Find where the given text appears and provide that cell's center as (x, y) coordinate. 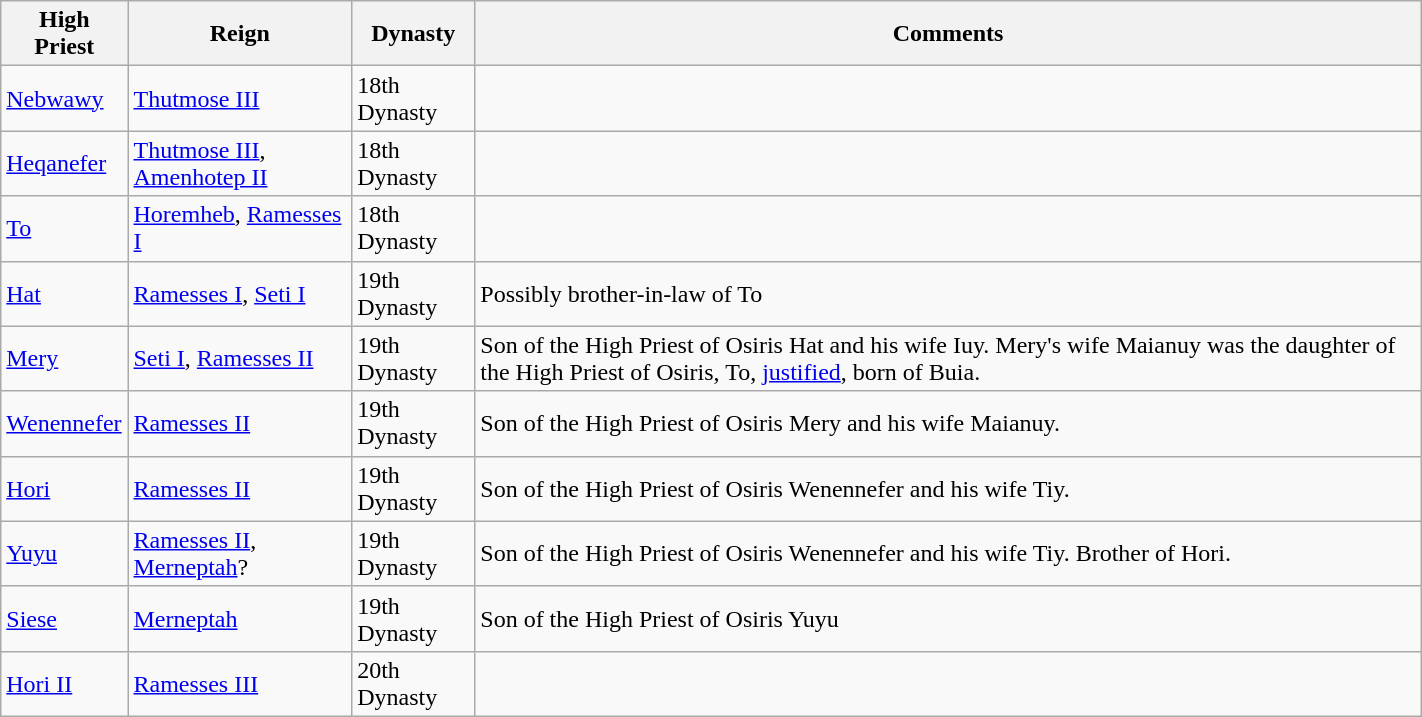
Horemheb, Ramesses I (240, 228)
Son of the High Priest of Osiris Wenennefer and his wife Tiy. (948, 488)
Hori (64, 488)
Merneptah (240, 618)
Wenennefer (64, 424)
Possibly brother-in-law of To (948, 294)
Nebwawy (64, 98)
Thutmose III, Amenhotep II (240, 164)
Ramesses I, Seti I (240, 294)
Son of the High Priest of Osiris Wenennefer and his wife Tiy. Brother of Hori. (948, 554)
Mery (64, 358)
Hat (64, 294)
Son of the High Priest of Osiris Yuyu (948, 618)
Hori II (64, 684)
High Priest (64, 34)
20th Dynasty (414, 684)
Dynasty (414, 34)
Ramesses II, Merneptah? (240, 554)
Ramesses III (240, 684)
Yuyu (64, 554)
Reign (240, 34)
Siese (64, 618)
Son of the High Priest of Osiris Mery and his wife Maianuy. (948, 424)
Seti I, Ramesses II (240, 358)
Thutmose III (240, 98)
Comments (948, 34)
Heqanefer (64, 164)
To (64, 228)
